Identify which cell holds the provided text, then report its [x, y] central coordinate. 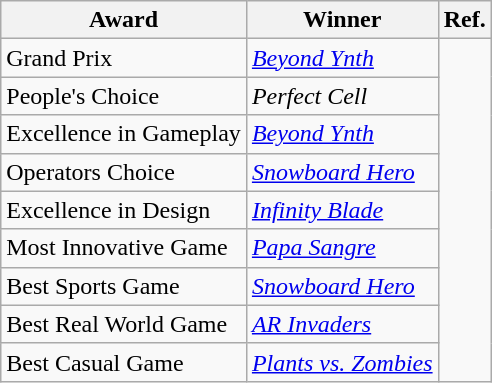
Grand Prix [124, 58]
Winner [342, 20]
Excellence in Design [124, 210]
People's Choice [124, 96]
Most Innovative Game [124, 248]
Papa Sangre [342, 248]
Best Real World Game [124, 324]
Plants vs. Zombies [342, 362]
Award [124, 20]
Best Casual Game [124, 362]
Best Sports Game [124, 286]
Excellence in Gameplay [124, 134]
Infinity Blade [342, 210]
Operators Choice [124, 172]
Perfect Cell [342, 96]
AR Invaders [342, 324]
Ref. [464, 20]
